Determine the (X, Y) coordinate at the center of the cell enclosing the given text.  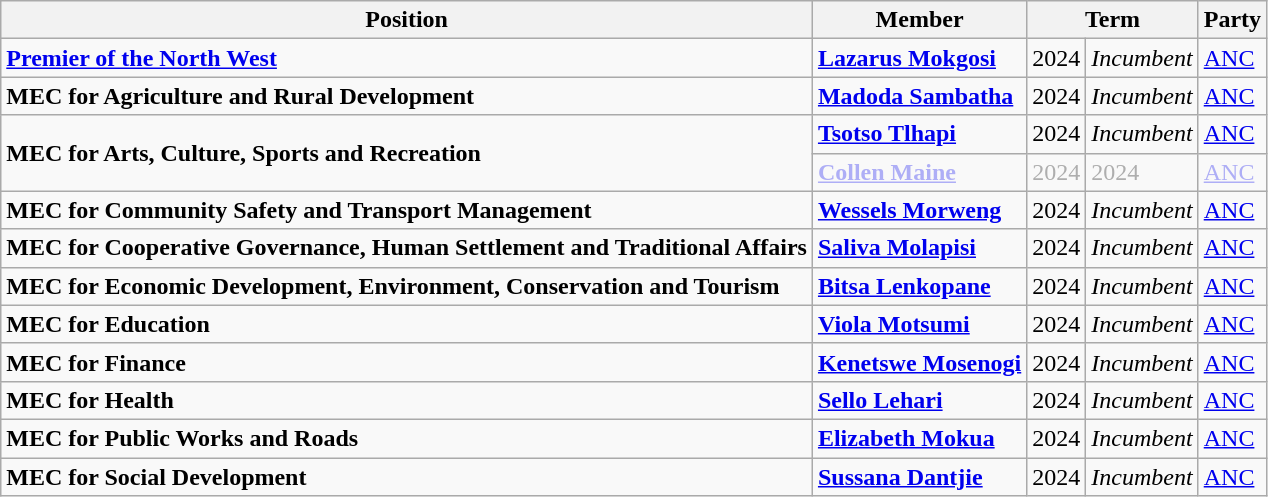
Wessels Morweng (919, 210)
Tsotso Tlhapi (919, 134)
MEC for Education (407, 324)
MEC for Arts, Culture, Sports and Recreation (407, 153)
Kenetswe Mosenogi (919, 362)
Madoda Sambatha (919, 96)
Viola Motsumi (919, 324)
MEC for Finance (407, 362)
Term (1112, 20)
Saliva Molapisi (919, 248)
MEC for Social Development (407, 477)
Sussana Dantjie (919, 477)
Elizabeth Mokua (919, 438)
Premier of the North West (407, 58)
MEC for Cooperative Governance, Human Settlement and Traditional Affairs (407, 248)
MEC for Agriculture and Rural Development (407, 96)
MEC for Community Safety and Transport Management (407, 210)
Sello Lehari (919, 400)
Party (1232, 20)
Collen Maine (919, 172)
Bitsa Lenkopane (919, 286)
Member (919, 20)
MEC for Economic Development, Environment, Conservation and Tourism (407, 286)
Position (407, 20)
MEC for Health (407, 400)
MEC for Public Works and Roads (407, 438)
Lazarus Mokgosi (919, 58)
